Output the (x, y) coordinate of the center of the cell containing the given text.  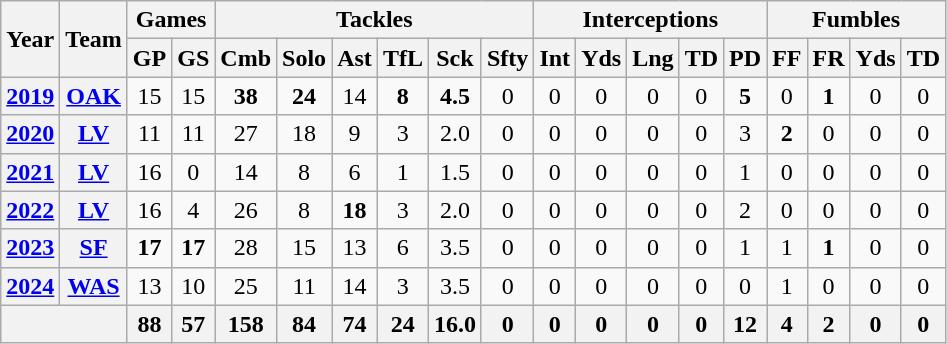
4.5 (454, 96)
FR (828, 58)
158 (246, 324)
12 (746, 324)
Sfty (507, 58)
2019 (30, 96)
25 (246, 286)
Ast (355, 58)
Solo (304, 58)
Sck (454, 58)
27 (246, 134)
PD (746, 58)
2024 (30, 286)
9 (355, 134)
1.5 (454, 172)
28 (246, 248)
Cmb (246, 58)
OAK (94, 96)
FF (787, 58)
TfL (402, 58)
57 (194, 324)
38 (246, 96)
2020 (30, 134)
Int (555, 58)
26 (246, 210)
Team (94, 39)
Lng (653, 58)
SF (94, 248)
84 (304, 324)
GS (194, 58)
WAS (94, 286)
16.0 (454, 324)
Games (170, 20)
Fumbles (856, 20)
2022 (30, 210)
10 (194, 286)
88 (149, 324)
GP (149, 58)
Interceptions (650, 20)
74 (355, 324)
2023 (30, 248)
2021 (30, 172)
Tackles (374, 20)
Year (30, 39)
5 (746, 96)
